Find where the given text appears and provide that cell's center as [x, y] coordinate. 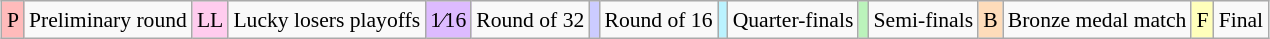
P [13, 20]
Round of 32 [530, 20]
Quarter-finals [794, 20]
Lucky losers playoffs [326, 20]
Final [1242, 20]
Round of 16 [658, 20]
B [990, 20]
LL [210, 20]
Bronze medal match [1098, 20]
Semi-finals [924, 20]
Preliminary round [108, 20]
1⁄16 [448, 20]
F [1202, 20]
